Detect which cell encompasses the target text, then output its [x, y] center coordinate. 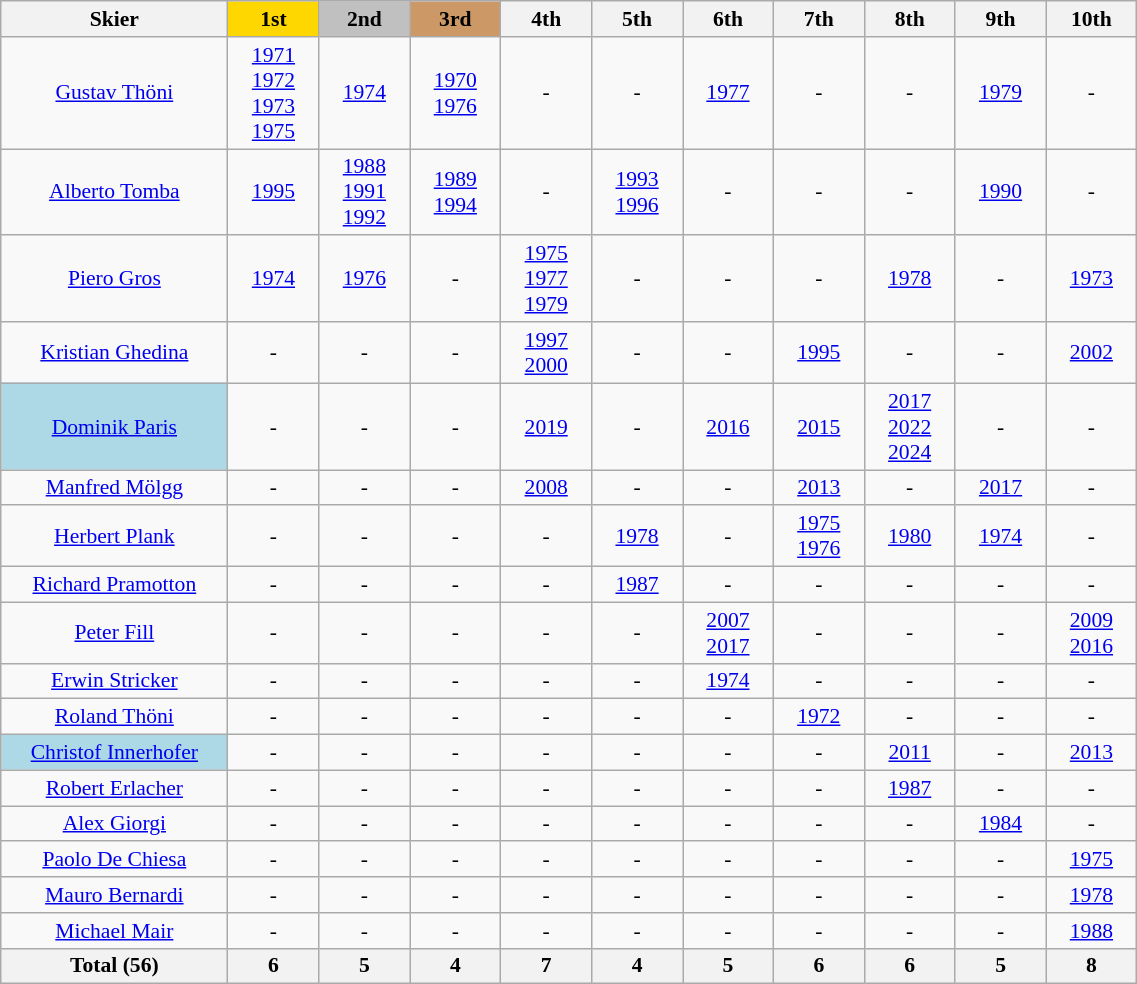
Alberto Tomba [114, 192]
1973 [1092, 280]
Robert Erlacher [114, 788]
19891994 [456, 192]
19972000 [546, 352]
1979 [1000, 93]
20072017 [728, 632]
20092016 [1092, 632]
1977 [728, 93]
2008 [546, 488]
4th [546, 19]
19751976 [818, 536]
Peter Fill [114, 632]
1975 [1092, 860]
19931996 [638, 192]
2011 [910, 753]
2nd [364, 19]
1988 [1092, 931]
8 [1092, 966]
Dominik Paris [114, 426]
7th [818, 19]
1990 [1000, 192]
Erwin Stricker [114, 681]
2015 [818, 426]
197519771979 [546, 280]
1984 [1000, 824]
6th [728, 19]
8th [910, 19]
2019 [546, 426]
19701976 [456, 93]
Christof Innerhofer [114, 753]
9th [1000, 19]
Piero Gros [114, 280]
Gustav Thöni [114, 93]
1st [274, 19]
3rd [456, 19]
Skier [114, 19]
1971197219731975 [274, 93]
Mauro Bernardi [114, 895]
10th [1092, 19]
198819911992 [364, 192]
Kristian Ghedina [114, 352]
1972 [818, 717]
7 [546, 966]
Paolo De Chiesa [114, 860]
2016 [728, 426]
Manfred Mölgg [114, 488]
2002 [1092, 352]
Roland Thöni [114, 717]
Alex Giorgi [114, 824]
Richard Pramotton [114, 585]
2017 [1000, 488]
Total (56) [114, 966]
Michael Mair [114, 931]
1976 [364, 280]
1980 [910, 536]
201720222024 [910, 426]
5th [638, 19]
Herbert Plank [114, 536]
